Find where the given text appears and provide that cell's center as [x, y] coordinate. 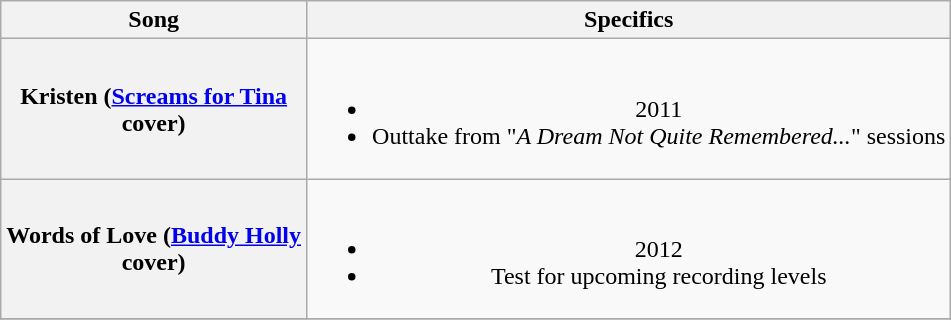
2012Test for upcoming recording levels [629, 249]
2011Outtake from "A Dream Not Quite Remembered..." sessions [629, 109]
Words of Love (Buddy Holly cover) [154, 249]
Specifics [629, 20]
Kristen (Screams for Tina cover) [154, 109]
Song [154, 20]
